For the text-containing cell, return its midpoint in (X, Y) coordinate format. 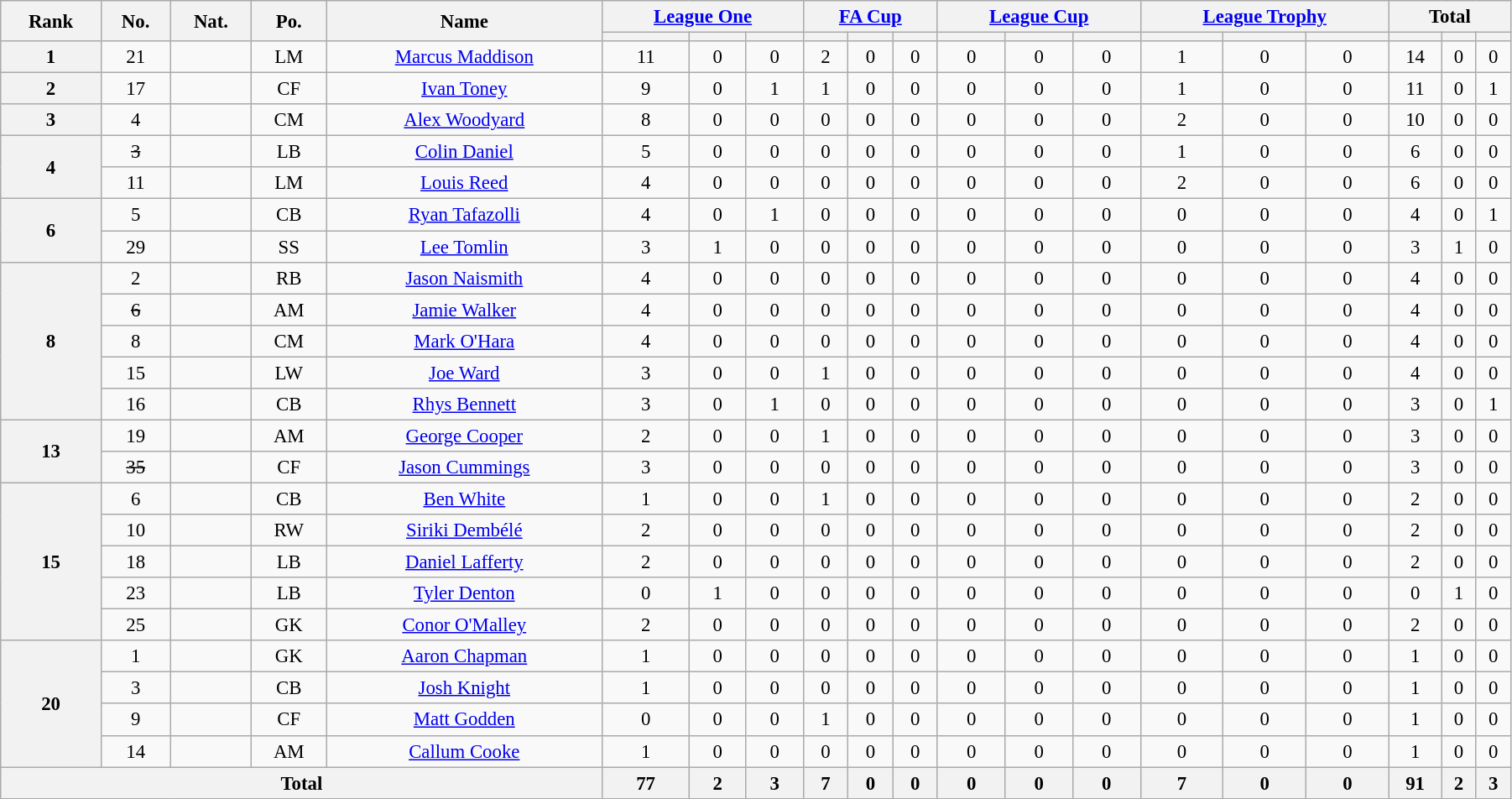
16 (136, 405)
SS (289, 247)
Nat. (211, 21)
Rhys Bennett (465, 405)
George Cooper (465, 436)
Jason Naismith (465, 278)
Colin Daniel (465, 152)
Ben White (465, 499)
RB (289, 278)
77 (646, 783)
Jason Cummings (465, 467)
Lee Tomlin (465, 247)
Callum Cooke (465, 751)
Daniel Lafferty (465, 562)
29 (136, 247)
35 (136, 467)
Tyler Denton (465, 593)
Rank (51, 21)
Conor O'Malley (465, 625)
21 (136, 57)
19 (136, 436)
Louis Reed (465, 184)
20 (51, 703)
Aaron Chapman (465, 656)
No. (136, 21)
Marcus Maddison (465, 57)
Josh Knight (465, 688)
18 (136, 562)
Ryan Tafazolli (465, 215)
Ivan Toney (465, 89)
FA Cup (870, 17)
League Cup (1039, 17)
Matt Godden (465, 720)
Po. (289, 21)
Mark O'Hara (465, 341)
Siriki Dembélé (465, 530)
91 (1415, 783)
23 (136, 593)
League One (703, 17)
Jamie Walker (465, 310)
13 (51, 452)
Joe Ward (465, 373)
RW (289, 530)
Alex Woodyard (465, 120)
25 (136, 625)
LW (289, 373)
League Trophy (1264, 17)
Name (465, 21)
17 (136, 89)
